Provide the [x, y] coordinate of the cell's center where the given text is located.  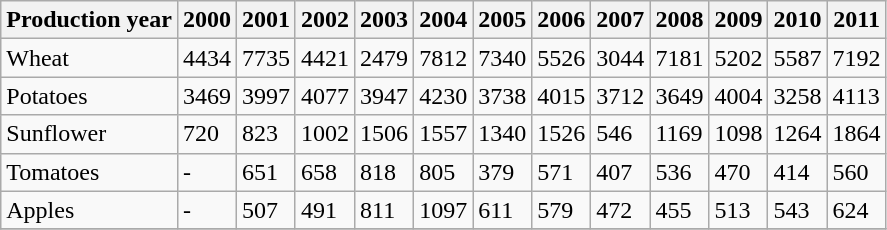
2005 [502, 20]
2006 [562, 20]
Wheat [90, 58]
818 [384, 172]
7340 [502, 58]
2007 [620, 20]
811 [384, 210]
1526 [562, 134]
5202 [738, 58]
658 [324, 172]
805 [444, 172]
4113 [856, 96]
7812 [444, 58]
1340 [502, 134]
3649 [680, 96]
2001 [266, 20]
4004 [738, 96]
560 [856, 172]
4230 [444, 96]
579 [562, 210]
4434 [206, 58]
7192 [856, 58]
Apples [90, 210]
7735 [266, 58]
4421 [324, 58]
651 [266, 172]
2004 [444, 20]
1097 [444, 210]
1506 [384, 134]
3947 [384, 96]
4077 [324, 96]
3997 [266, 96]
407 [620, 172]
536 [680, 172]
1169 [680, 134]
2479 [384, 58]
Tomatoes [90, 172]
2008 [680, 20]
1264 [798, 134]
2009 [738, 20]
2011 [856, 20]
507 [266, 210]
1002 [324, 134]
543 [798, 210]
5587 [798, 58]
546 [620, 134]
3258 [798, 96]
3044 [620, 58]
Sunflower [90, 134]
3712 [620, 96]
2003 [384, 20]
513 [738, 210]
5526 [562, 58]
Potatoes [90, 96]
720 [206, 134]
491 [324, 210]
1098 [738, 134]
3469 [206, 96]
472 [620, 210]
470 [738, 172]
2002 [324, 20]
455 [680, 210]
1864 [856, 134]
611 [502, 210]
414 [798, 172]
379 [502, 172]
823 [266, 134]
2010 [798, 20]
Production year [90, 20]
1557 [444, 134]
2000 [206, 20]
571 [562, 172]
3738 [502, 96]
4015 [562, 96]
624 [856, 210]
7181 [680, 58]
